For the text-containing cell, return its midpoint in [x, y] coordinate format. 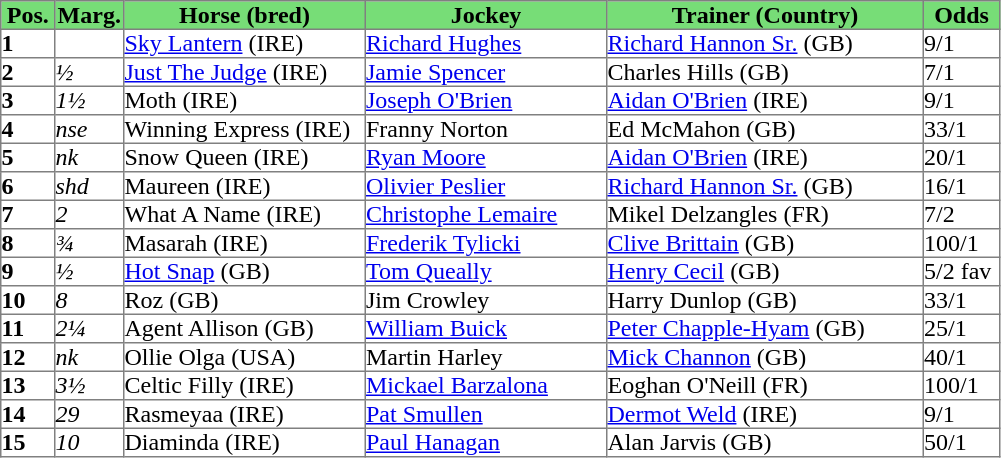
29 [90, 414]
Sky Lantern (IRE) [245, 43]
14 [28, 414]
Jockey [486, 15]
Ed McMahon (GB) [765, 129]
Eoghan O'Neill (FR) [765, 385]
Franny Norton [486, 129]
7/2 [961, 214]
Diaminda (IRE) [245, 442]
3 [28, 100]
2¼ [90, 328]
4 [28, 129]
Charles Hills (GB) [765, 72]
5 [28, 157]
Just The Judge (IRE) [245, 72]
Alan Jarvis (GB) [765, 442]
Celtic Filly (IRE) [245, 385]
1 [28, 43]
William Buick [486, 328]
Agent Allison (GB) [245, 328]
50/1 [961, 442]
16/1 [961, 186]
Trainer (Country) [765, 15]
20/1 [961, 157]
Clive Brittain (GB) [765, 243]
Marg. [90, 15]
Masarah (IRE) [245, 243]
15 [28, 442]
nse [90, 129]
Mick Channon (GB) [765, 357]
Henry Cecil (GB) [765, 271]
40/1 [961, 357]
Mikel Delzangles (FR) [765, 214]
Horse (bred) [245, 15]
3½ [90, 385]
Joseph O'Brien [486, 100]
Dermot Weld (IRE) [765, 414]
Olivier Peslier [486, 186]
13 [28, 385]
Moth (IRE) [245, 100]
Rasmeyaa (IRE) [245, 414]
12 [28, 357]
7/1 [961, 72]
Martin Harley [486, 357]
Frederik Tylicki [486, 243]
6 [28, 186]
Roz (GB) [245, 300]
9 [28, 271]
Mickael Barzalona [486, 385]
Maureen (IRE) [245, 186]
7 [28, 214]
shd [90, 186]
Pos. [28, 15]
Richard Hughes [486, 43]
11 [28, 328]
Pat Smullen [486, 414]
Odds [961, 15]
Tom Queally [486, 271]
Peter Chapple-Hyam (GB) [765, 328]
Paul Hanagan [486, 442]
1½ [90, 100]
¾ [90, 243]
Jamie Spencer [486, 72]
Jim Crowley [486, 300]
Ollie Olga (USA) [245, 357]
5/2 fav [961, 271]
Snow Queen (IRE) [245, 157]
Winning Express (IRE) [245, 129]
Ryan Moore [486, 157]
Hot Snap (GB) [245, 271]
Harry Dunlop (GB) [765, 300]
Christophe Lemaire [486, 214]
25/1 [961, 328]
What A Name (IRE) [245, 214]
